Find where the given text appears and provide that cell's center as [X, Y] coordinate. 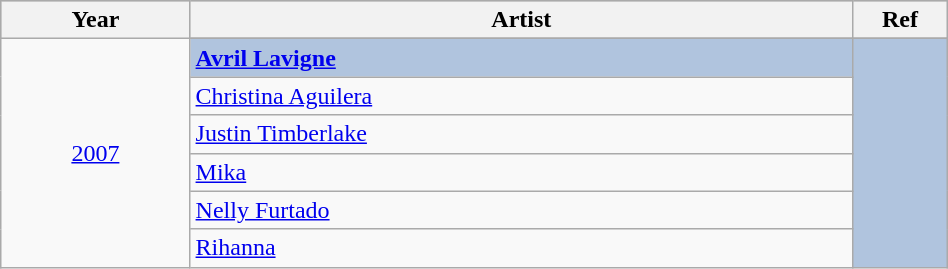
Justin Timberlake [522, 134]
Avril Lavigne [522, 58]
Artist [522, 20]
2007 [96, 153]
Nelly Furtado [522, 210]
Rihanna [522, 248]
Mika [522, 172]
Christina Aguilera [522, 96]
Year [96, 20]
Ref [900, 20]
